Extract the [x, y] coordinate from the center of the cell holding the provided text.  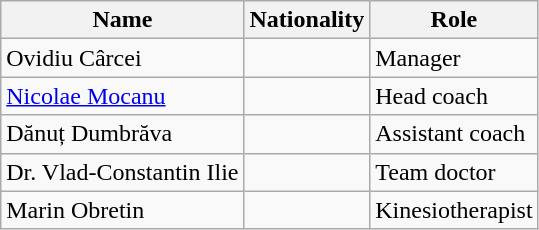
Name [122, 20]
Role [454, 20]
Dr. Vlad-Constantin Ilie [122, 172]
Nicolae Mocanu [122, 96]
Marin Obretin [122, 210]
Ovidiu Cârcei [122, 58]
Assistant coach [454, 134]
Dănuț Dumbrăva [122, 134]
Kinesiotherapist [454, 210]
Manager [454, 58]
Nationality [307, 20]
Head coach [454, 96]
Team doctor [454, 172]
